Identify which cell holds the provided text, then report its [x, y] central coordinate. 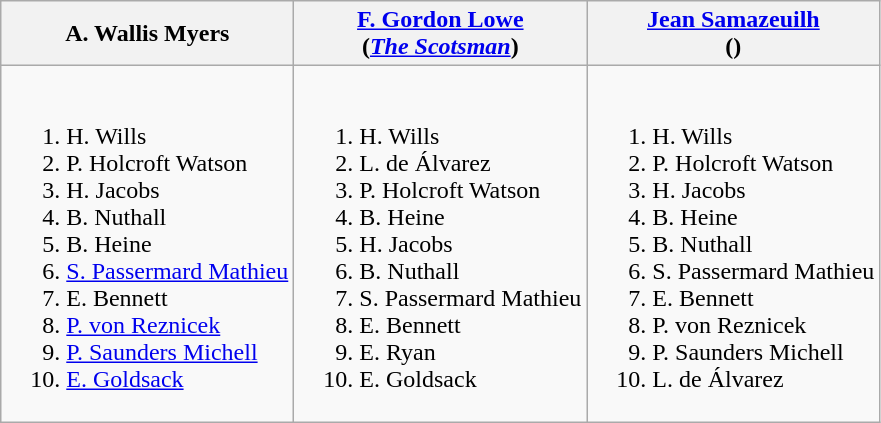
H. Wills P. Holcroft Watson H. Jacobs B. Nuthall B. Heine S. Passermard Mathieu E. Bennett P. von Reznicek P. Saunders Michell E. Goldsack [148, 244]
H. Wills L. de Álvarez P. Holcroft Watson B. Heine H. Jacobs B. Nuthall S. Passermard Mathieu E. Bennett E. Ryan E. Goldsack [440, 244]
F. Gordon Lowe(The Scotsman) [440, 34]
A. Wallis Myers [148, 34]
Jean Samazeuilh() [734, 34]
H. Wills P. Holcroft Watson H. Jacobs B. Heine B. Nuthall S. Passermard Mathieu E. Bennett P. von Reznicek P. Saunders Michell L. de Álvarez [734, 244]
